Provide the [X, Y] coordinate of the cell's center where the given text is located.  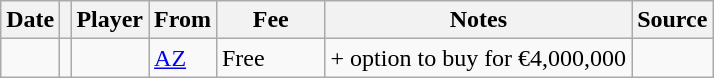
Source [672, 20]
Fee [270, 20]
From [183, 20]
+ option to buy for €4,000,000 [478, 58]
Free [270, 58]
Date [30, 20]
Player [110, 20]
Notes [478, 20]
AZ [183, 58]
